Search for the cell housing the specified text and yield its (X, Y) center coordinate. 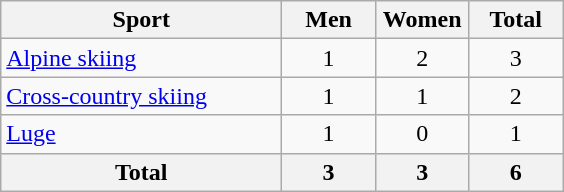
6 (516, 172)
0 (422, 134)
Alpine skiing (142, 58)
Men (329, 20)
Cross-country skiing (142, 96)
Women (422, 20)
Luge (142, 134)
Sport (142, 20)
